From the cell containing the given text, extract its center point as [X, Y] coordinate. 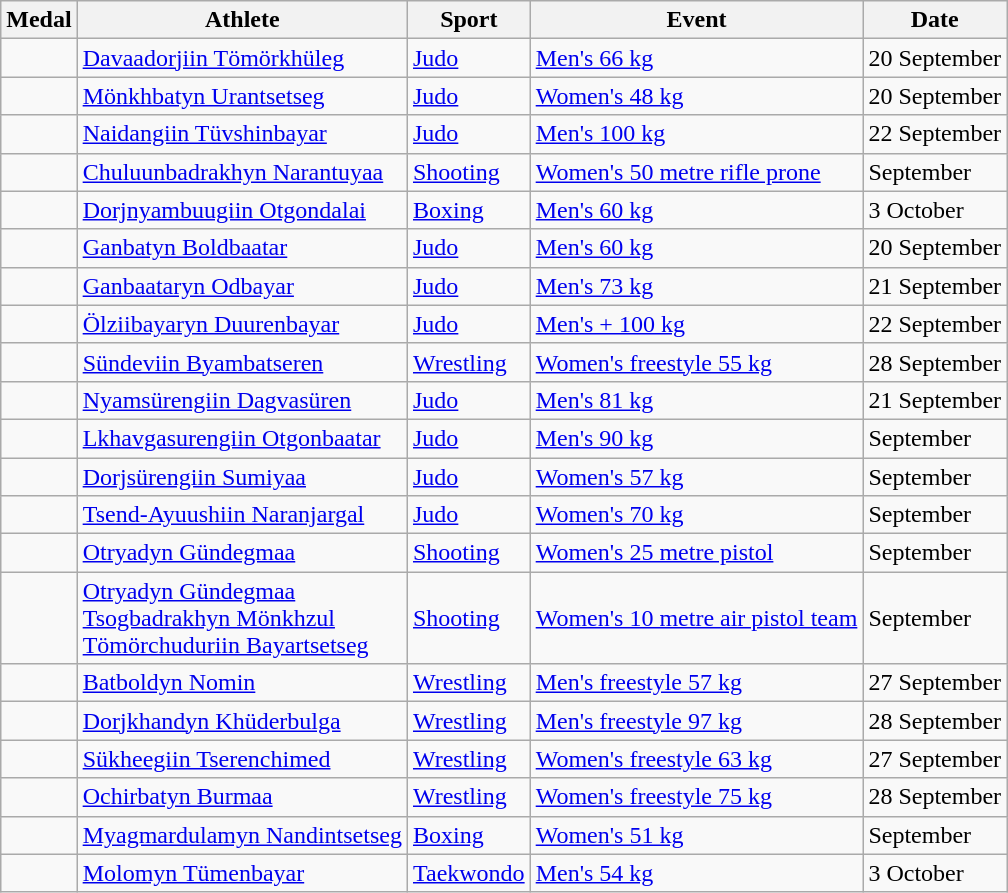
Dorjkhandyn Khüderbulga [242, 721]
Men's 81 kg [696, 400]
Naidangiin Tüvshinbayar [242, 134]
Chuluunbadrakhyn Narantuyaa [242, 172]
Date [935, 20]
Women's freestyle 55 kg [696, 362]
Men's 90 kg [696, 438]
Ganbatyn Boldbaatar [242, 248]
Women's 25 metre pistol [696, 553]
Women's freestyle 75 kg [696, 797]
Tsend-Ayuushiin Naranjargal [242, 515]
Sükheegiin Tserenchimed [242, 759]
Women's 50 metre rifle prone [696, 172]
Batboldyn Nomin [242, 683]
Otryadyn GündegmaaTsogbadrakhyn MönkhzulTömörchuduriin Bayartsetseg [242, 618]
Women's 51 kg [696, 835]
Men's freestyle 57 kg [696, 683]
Dorjsürengiin Sumiyaa [242, 477]
Men's freestyle 97 kg [696, 721]
Dorjnyambuugiin Otgondalai [242, 210]
Sündeviin Byambatseren [242, 362]
Davaadorjiin Tömörkhüleg [242, 58]
Lkhavgasurengiin Otgonbaatar [242, 438]
Women's 10 metre air pistol team [696, 618]
Men's + 100 kg [696, 324]
Women's 57 kg [696, 477]
Nyamsürengiin Dagvasüren [242, 400]
Women's 70 kg [696, 515]
Event [696, 20]
Men's 73 kg [696, 286]
Men's 100 kg [696, 134]
Sport [468, 20]
Men's 66 kg [696, 58]
Ochirbatyn Burmaa [242, 797]
Myagmardulamyn Nandintsetseg [242, 835]
Women's freestyle 63 kg [696, 759]
Ganbaataryn Odbayar [242, 286]
Women's 48 kg [696, 96]
Mönkhbatyn Urantsetseg [242, 96]
Taekwondo [468, 873]
Ölziibayaryn Duurenbayar [242, 324]
Molomyn Tümenbayar [242, 873]
Men's 54 kg [696, 873]
Medal [39, 20]
Otryadyn Gündegmaa [242, 553]
Athlete [242, 20]
